Capture the cell that displays the provided text and extract its [x, y] central coordinate. 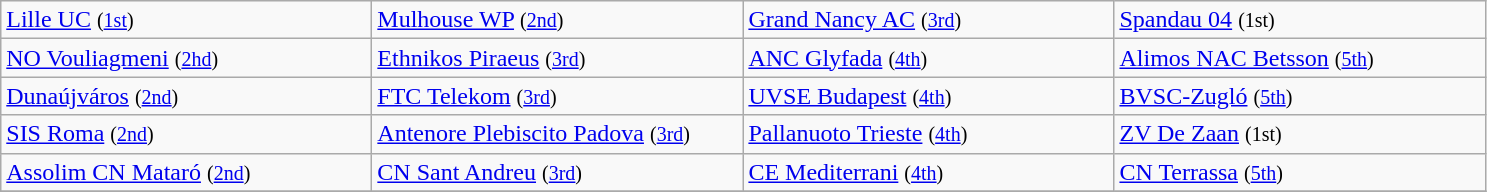
Ethnikos Piraeus (3rd) [558, 58]
CE Mediterrani (4th) [928, 172]
SIS Roma (2nd) [186, 134]
Spandau 04 (1st) [1300, 20]
Mulhouse WP (2nd) [558, 20]
CN Sant Andreu (3rd) [558, 172]
Alimos NAC Betsson (5th) [1300, 58]
UVSE Budapest (4th) [928, 96]
Dunaújváros (2nd) [186, 96]
ANC Glyfada (4th) [928, 58]
Assolim CN Mataró (2nd) [186, 172]
NO Vouliagmeni (2hd) [186, 58]
Grand Nancy AC (3rd) [928, 20]
FTC Telekom (3rd) [558, 96]
Antenore Plebiscito Padova (3rd) [558, 134]
BVSC-Zugló (5th) [1300, 96]
Lille UC (1st) [186, 20]
ZV De Zaan (1st) [1300, 134]
CN Terrassa (5th) [1300, 172]
Pallanuoto Trieste (4th) [928, 134]
